Detect which cell encompasses the target text, then output its (x, y) center coordinate. 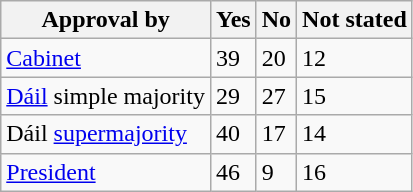
46 (233, 172)
Dáil simple majority (106, 96)
Yes (233, 20)
27 (276, 96)
16 (355, 172)
29 (233, 96)
Dáil supermajority (106, 134)
9 (276, 172)
Approval by (106, 20)
15 (355, 96)
12 (355, 58)
14 (355, 134)
No (276, 20)
President (106, 172)
17 (276, 134)
Not stated (355, 20)
40 (233, 134)
20 (276, 58)
39 (233, 58)
Cabinet (106, 58)
